Capture the cell that displays the provided text and extract its [X, Y] central coordinate. 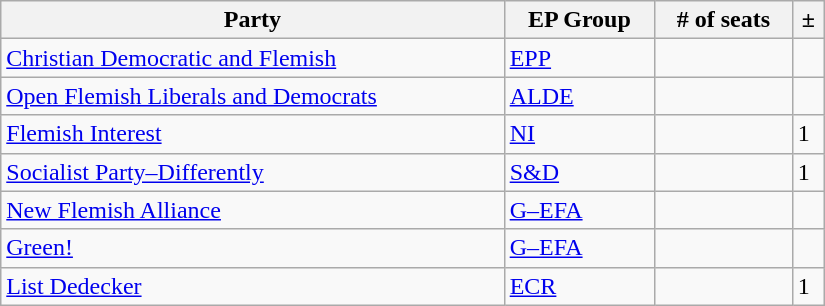
ALDE [579, 96]
S&D [579, 172]
# of seats [724, 20]
Open Flemish Liberals and Democrats [252, 96]
EPP [579, 58]
ECR [579, 286]
List Dedecker [252, 286]
Flemish Interest [252, 134]
± [808, 20]
Green! [252, 248]
Socialist Party–Differently [252, 172]
Christian Democratic and Flemish [252, 58]
EP Group [579, 20]
NI [579, 134]
Party [252, 20]
New Flemish Alliance [252, 210]
